Search for the cell housing the specified text and yield its (X, Y) center coordinate. 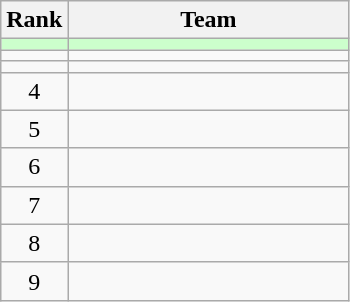
9 (34, 281)
5 (34, 129)
6 (34, 167)
4 (34, 91)
Rank (34, 20)
Team (208, 20)
7 (34, 205)
8 (34, 243)
